Pinpoint the cell where the given text exists, returning its (X, Y) midpoint coordinate. 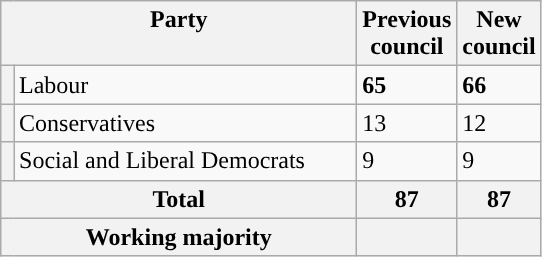
13 (407, 123)
65 (407, 85)
Total (179, 199)
12 (499, 123)
66 (499, 85)
Social and Liberal Democrats (186, 161)
Party (179, 34)
Conservatives (186, 123)
Labour (186, 85)
Previous council (407, 34)
New council (499, 34)
Working majority (179, 237)
